Return the (x, y) coordinate for the center point of the cell that contains the specified text.  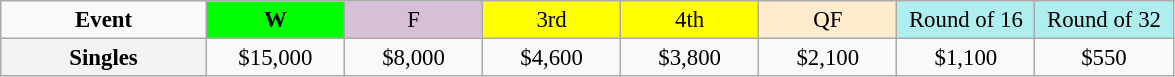
W (275, 20)
$3,800 (690, 58)
Event (104, 20)
$2,100 (828, 58)
Singles (104, 58)
$4,600 (552, 58)
3rd (552, 20)
$1,100 (966, 58)
$15,000 (275, 58)
Round of 16 (966, 20)
$8,000 (413, 58)
Round of 32 (1104, 20)
F (413, 20)
4th (690, 20)
$550 (1104, 58)
QF (828, 20)
